Scan for the cell matching the given text and deliver its [X, Y] coordinate at center. 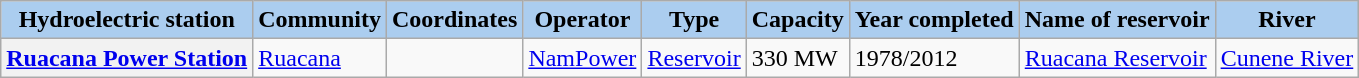
330 MW [798, 58]
Ruacana [320, 58]
Reservoir [694, 58]
Capacity [798, 20]
Community [320, 20]
Type [694, 20]
Year completed [934, 20]
Hydroelectric station [127, 20]
River [1287, 20]
Cunene River [1287, 58]
Ruacana Power Station [127, 58]
Operator [582, 20]
NamPower [582, 58]
1978/2012 [934, 58]
Coordinates [454, 20]
Ruacana Reservoir [1117, 58]
Name of reservoir [1117, 20]
